Scan for the cell matching the given text and deliver its [X, Y] coordinate at center. 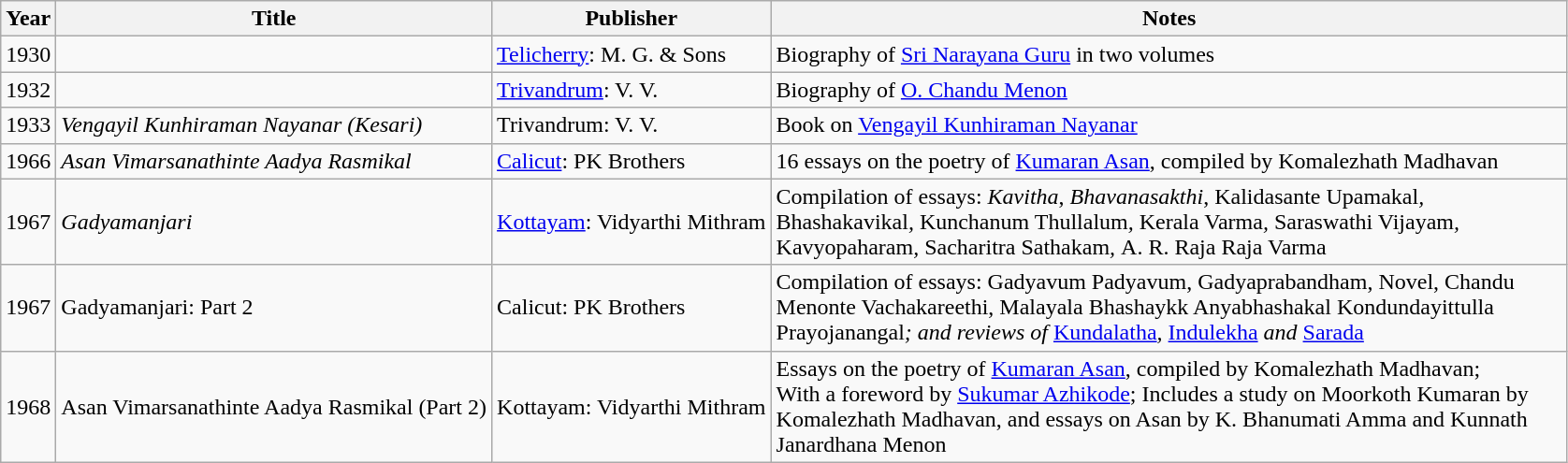
Book on Vengayil Kunhiraman Nayanar [1169, 125]
1930 [28, 54]
1968 [28, 406]
Gadyamanjari [274, 222]
1966 [28, 161]
Biography of O. Chandu Menon [1169, 90]
Notes [1169, 19]
Asan Vimarsanathinte Aadya Rasmikal [274, 161]
Gadyamanjari: Part 2 [274, 308]
Vengayil Kunhiraman Nayanar (Kesari) [274, 125]
Biography of Sri Narayana Guru in two volumes [1169, 54]
1933 [28, 125]
16 essays on the poetry of Kumaran Asan, compiled by Komalezhath Madhavan [1169, 161]
Title [274, 19]
1932 [28, 90]
Telicherry: M. G. & Sons [632, 54]
Year [28, 19]
Publisher [632, 19]
Asan Vimarsanathinte Aadya Rasmikal (Part 2) [274, 406]
